Pinpoint the cell where the given text exists, returning its [x, y] midpoint coordinate. 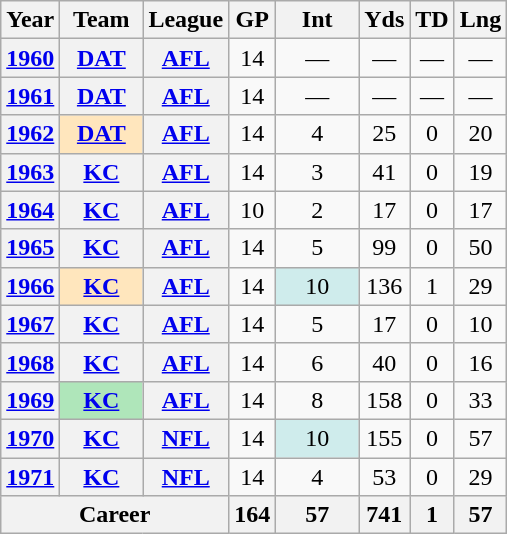
136 [384, 286]
158 [384, 400]
741 [384, 515]
1971 [30, 477]
50 [480, 248]
Team [102, 20]
16 [480, 362]
2 [318, 210]
1968 [30, 362]
Int [318, 20]
155 [384, 438]
6 [318, 362]
53 [384, 477]
1964 [30, 210]
Yds [384, 20]
19 [480, 172]
20 [480, 134]
1963 [30, 172]
1970 [30, 438]
GP [252, 20]
8 [318, 400]
1966 [30, 286]
Year [30, 20]
League [186, 20]
25 [384, 134]
164 [252, 515]
1965 [30, 248]
40 [384, 362]
1961 [30, 96]
1960 [30, 58]
1962 [30, 134]
1969 [30, 400]
Lng [480, 20]
TD [432, 20]
33 [480, 400]
1967 [30, 324]
Career [115, 515]
99 [384, 248]
41 [384, 172]
3 [318, 172]
